Return the [x, y] coordinate for the center point of the cell that contains the specified text.  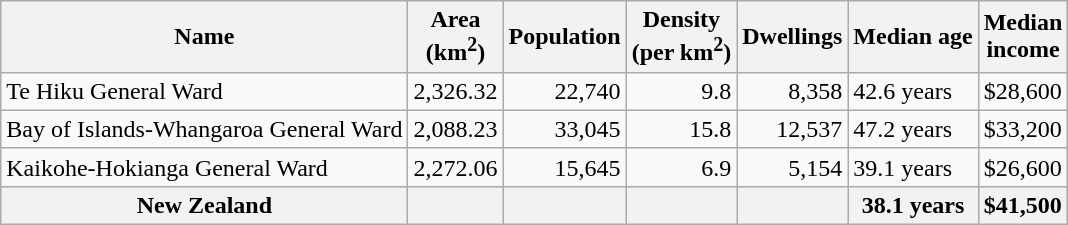
15,645 [564, 167]
2,272.06 [456, 167]
Density(per km2) [682, 37]
22,740 [564, 91]
6.9 [682, 167]
Name [204, 37]
Dwellings [792, 37]
Bay of Islands-Whangaroa General Ward [204, 129]
2,326.32 [456, 91]
New Zealand [204, 205]
15.8 [682, 129]
Median age [913, 37]
Te Hiku General Ward [204, 91]
33,045 [564, 129]
$28,600 [1023, 91]
42.6 years [913, 91]
Population [564, 37]
Area(km2) [456, 37]
Kaikohe-Hokianga General Ward [204, 167]
2,088.23 [456, 129]
8,358 [792, 91]
47.2 years [913, 129]
12,537 [792, 129]
5,154 [792, 167]
Medianincome [1023, 37]
39.1 years [913, 167]
38.1 years [913, 205]
$33,200 [1023, 129]
$41,500 [1023, 205]
$26,600 [1023, 167]
9.8 [682, 91]
